Output the [X, Y] coordinate of the center of the cell containing the given text.  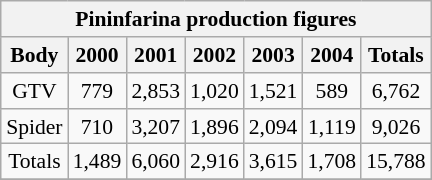
1,521 [274, 91]
779 [98, 91]
710 [98, 126]
Body [34, 55]
1,020 [214, 91]
2004 [332, 55]
6,762 [396, 91]
2,853 [156, 91]
2003 [274, 55]
1,708 [332, 162]
6,060 [156, 162]
589 [332, 91]
1,119 [332, 126]
15,788 [396, 162]
2000 [98, 55]
Pininfarina production figures [216, 19]
3,615 [274, 162]
1,896 [214, 126]
3,207 [156, 126]
1,489 [98, 162]
9,026 [396, 126]
2002 [214, 55]
2,916 [214, 162]
2,094 [274, 126]
Spider [34, 126]
2001 [156, 55]
GTV [34, 91]
